Pinpoint the cell where the given text exists, returning its (x, y) midpoint coordinate. 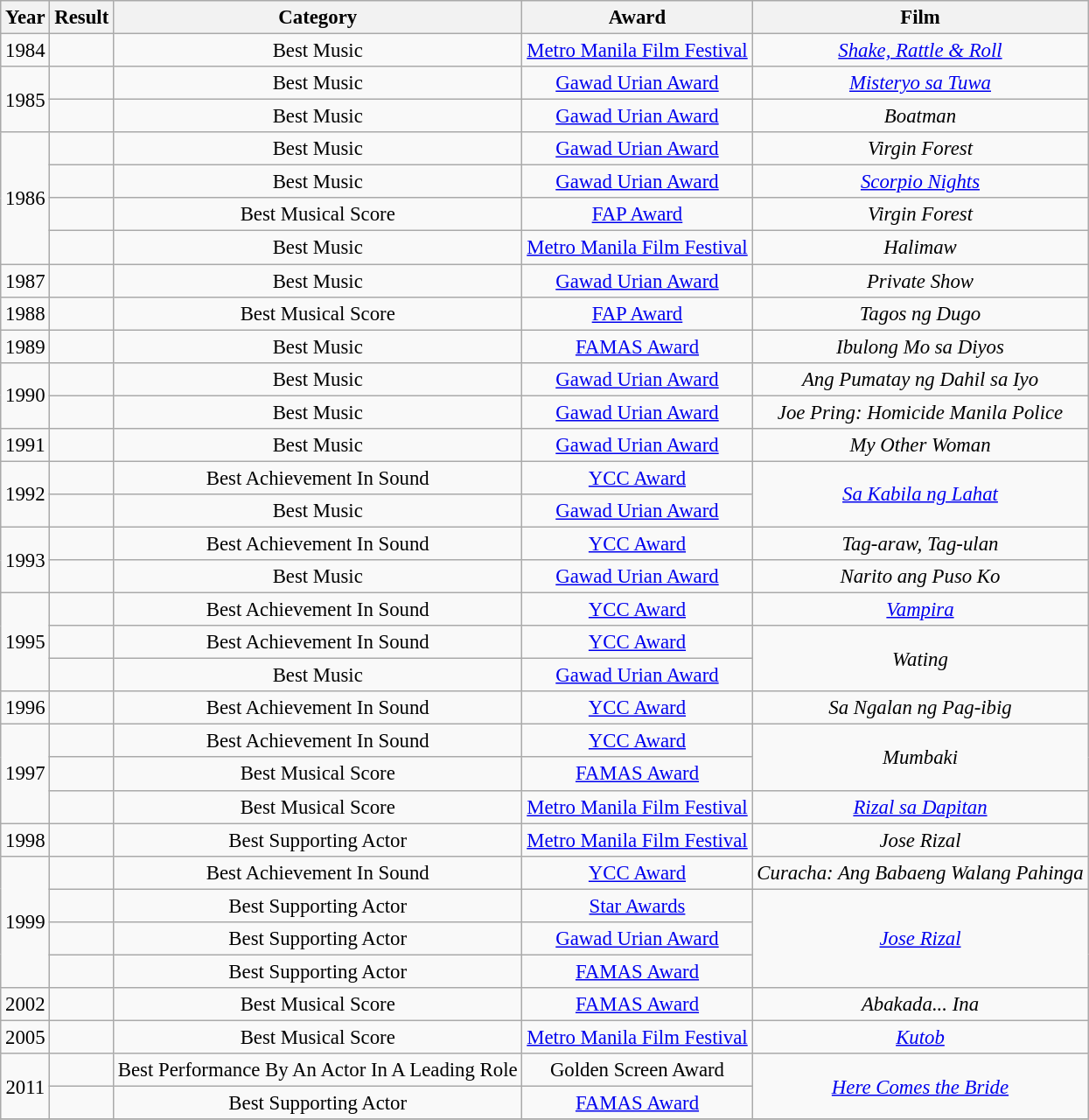
Halimaw (920, 248)
1986 (25, 198)
1993 (25, 560)
Wating (920, 658)
Misteryo sa Tuwa (920, 83)
2002 (25, 1004)
1996 (25, 708)
1990 (25, 395)
Star Awards (637, 906)
1984 (25, 51)
Kutob (920, 1037)
1991 (25, 445)
2011 (25, 1087)
My Other Woman (920, 445)
Abakada... Ina (920, 1004)
Rizal sa Dapitan (920, 807)
2005 (25, 1037)
Ibulong Mo sa Diyos (920, 346)
Scorpio Nights (920, 182)
Shake, Rattle & Roll (920, 51)
Ang Pumatay ng Dahil sa Iyo (920, 379)
1998 (25, 840)
1987 (25, 281)
Category (318, 17)
Vampira (920, 610)
Boatman (920, 116)
Result (82, 17)
1989 (25, 346)
Curacha: Ang Babaeng Walang Pahinga (920, 872)
Mumbaki (920, 758)
1992 (25, 493)
Best Performance By An Actor In A Leading Role (318, 1070)
1995 (25, 642)
Golden Screen Award (637, 1070)
Sa Ngalan ng Pag-ibig (920, 708)
1985 (25, 100)
Here Comes the Bride (920, 1087)
1997 (25, 773)
Tagos ng Dugo (920, 313)
Year (25, 17)
Narito ang Puso Ko (920, 577)
Joe Pring: Homicide Manila Police (920, 412)
Film (920, 17)
Sa Kabila ng Lahat (920, 493)
Private Show (920, 281)
Tag-araw, Tag-ulan (920, 543)
1999 (25, 921)
Award (637, 17)
1988 (25, 313)
